Return the (X, Y) coordinate for the center point of the cell that contains the specified text.  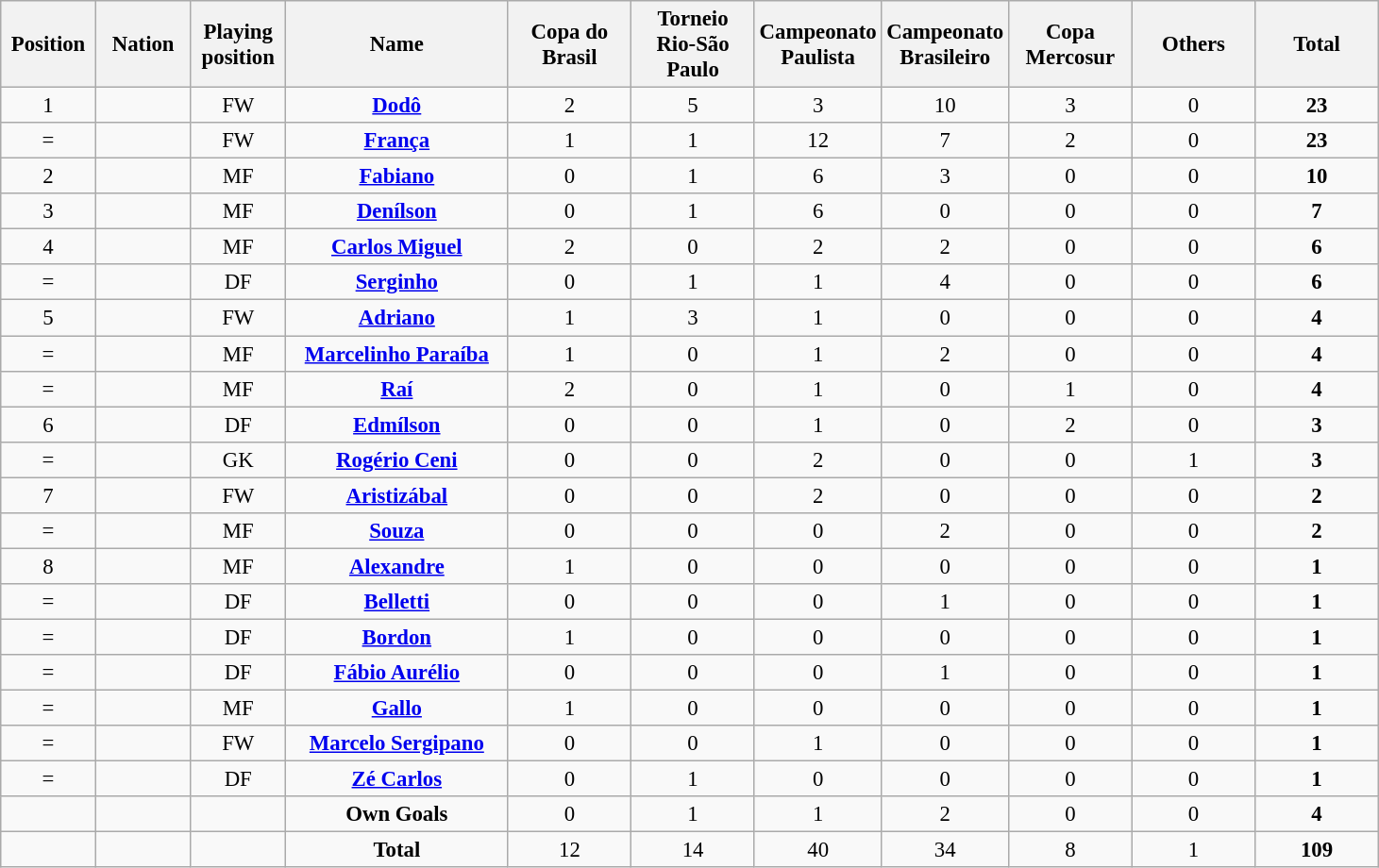
Dodô (397, 106)
Rogério Ceni (397, 459)
Aristizábal (397, 495)
Fábio Aurélio (397, 673)
Denílson (397, 211)
Marcelinho Paraíba (397, 354)
Souza (397, 531)
Others (1193, 44)
14 (693, 850)
Torneio Rio-São Paulo (693, 44)
Nation (143, 44)
34 (946, 850)
Belletti (397, 602)
Bordon (397, 637)
Campeonato Brasileiro (946, 44)
Edmílson (397, 425)
Playing position (238, 44)
GK (238, 459)
40 (817, 850)
109 (1318, 850)
Copa Mercosur (1070, 44)
Adriano (397, 318)
Own Goals (397, 814)
Alexandre (397, 566)
Position (49, 44)
Name (397, 44)
Campeonato Paulista (817, 44)
França (397, 141)
Marcelo Sergipano (397, 743)
Raí (397, 389)
Carlos Miguel (397, 247)
Fabiano (397, 176)
Serginho (397, 282)
Copa do Brasil (570, 44)
Gallo (397, 709)
Zé Carlos (397, 779)
